Capture the cell that displays the provided text and extract its [X, Y] central coordinate. 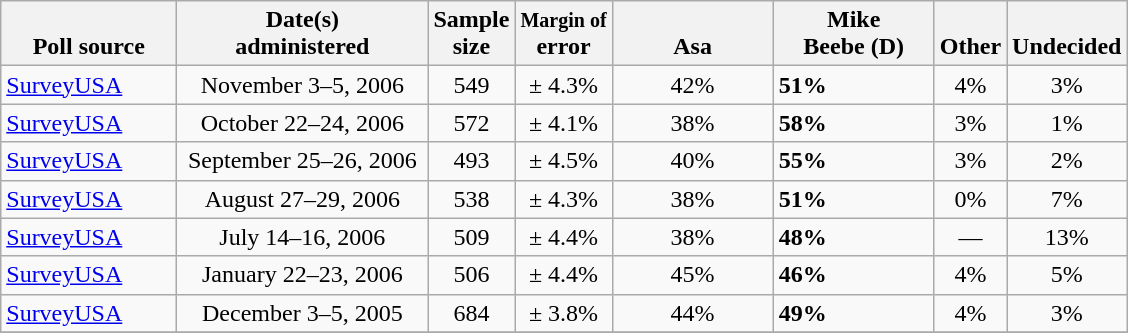
509 [472, 237]
September 25–26, 2006 [302, 161]
Asa [692, 34]
November 3–5, 2006 [302, 85]
5% [1067, 275]
Samplesize [472, 34]
1% [1067, 123]
538 [472, 199]
40% [692, 161]
58% [854, 123]
October 22–24, 2006 [302, 123]
± 4.5% [564, 161]
46% [854, 275]
42% [692, 85]
45% [692, 275]
572 [472, 123]
January 22–23, 2006 [302, 275]
Margin oferror [564, 34]
55% [854, 161]
July 14–16, 2006 [302, 237]
493 [472, 161]
— [970, 237]
December 3–5, 2005 [302, 313]
± 4.1% [564, 123]
± 3.8% [564, 313]
7% [1067, 199]
2% [1067, 161]
684 [472, 313]
Undecided [1067, 34]
13% [1067, 237]
Date(s)administered [302, 34]
506 [472, 275]
Poll source [89, 34]
MikeBeebe (D) [854, 34]
549 [472, 85]
48% [854, 237]
August 27–29, 2006 [302, 199]
Other [970, 34]
49% [854, 313]
44% [692, 313]
0% [970, 199]
